Return [X, Y] of the center of cell containing provided text 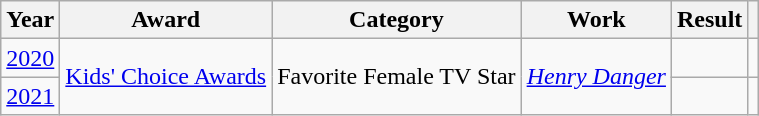
Category [396, 20]
Work [596, 20]
Kids' Choice Awards [166, 77]
Henry Danger [596, 77]
2020 [30, 58]
2021 [30, 96]
Result [709, 20]
Award [166, 20]
Favorite Female TV Star [396, 77]
Year [30, 20]
